Determine the [X, Y] coordinate at the center of the cell enclosing the given text.  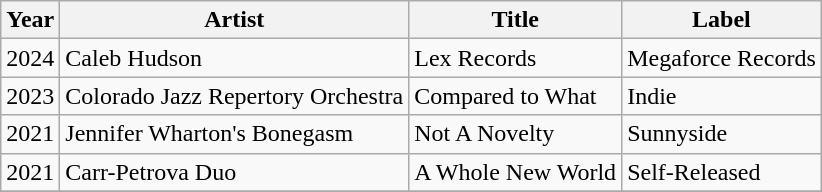
Megaforce Records [722, 58]
Title [516, 20]
Self-Released [722, 172]
2023 [30, 96]
Lex Records [516, 58]
Caleb Hudson [234, 58]
Sunnyside [722, 134]
Not A Novelty [516, 134]
Compared to What [516, 96]
Carr-Petrova Duo [234, 172]
Label [722, 20]
2024 [30, 58]
Artist [234, 20]
Colorado Jazz Repertory Orchestra [234, 96]
Jennifer Wharton's Bonegasm [234, 134]
A Whole New World [516, 172]
Year [30, 20]
Indie [722, 96]
